Search for the cell housing the specified text and yield its [X, Y] center coordinate. 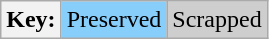
Preserved [114, 20]
Key: [31, 20]
Scrapped [217, 20]
